From the cell containing the given text, extract its center point as (x, y) coordinate. 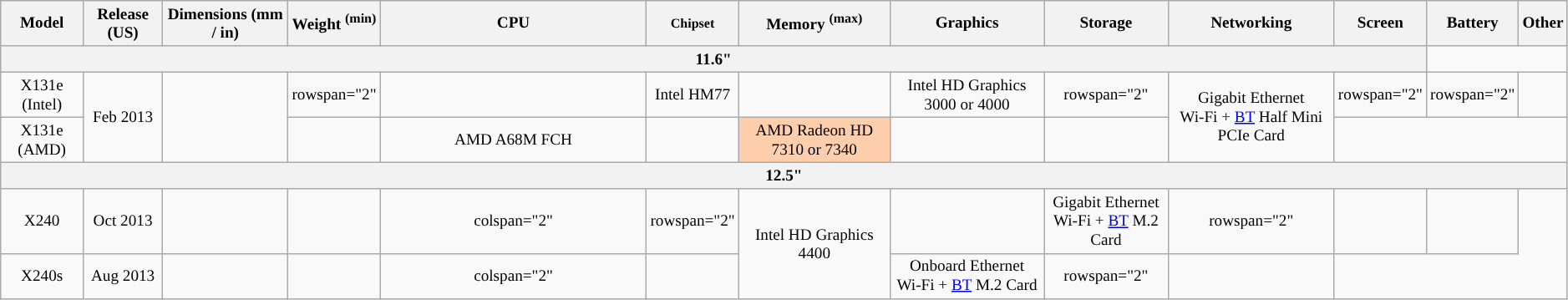
11.6" (713, 59)
Aug 2013 (124, 276)
AMD A68M FCH (513, 140)
Networking (1251, 23)
12.5" (784, 176)
Intel HD Graphics 3000 or 4000 (967, 94)
Weight (min) (334, 23)
Chipset (693, 23)
Intel HM77 (693, 94)
Feb 2013 (124, 117)
AMD Radeon HD 7310 or 7340 (814, 140)
Intel HD Graphics 4400 (814, 244)
Storage (1106, 23)
Battery (1473, 23)
Oct 2013 (124, 221)
X131e (AMD) (42, 140)
Screen (1380, 23)
Release (US) (124, 23)
CPU (513, 23)
Model (42, 23)
Memory (max) (814, 23)
X240s (42, 276)
X240 (42, 221)
Gigabit EthernetWi-Fi + BT M.2 Card (1106, 221)
X131e (Intel) (42, 94)
Dimensions (mm / in) (226, 23)
Onboard EthernetWi-Fi + BT M.2 Card (967, 276)
Other (1543, 23)
Graphics (967, 23)
Gigabit EthernetWi-Fi + BT Half Mini PCIe Card (1251, 117)
